Extract the [X, Y] coordinate from the center of the cell holding the provided text.  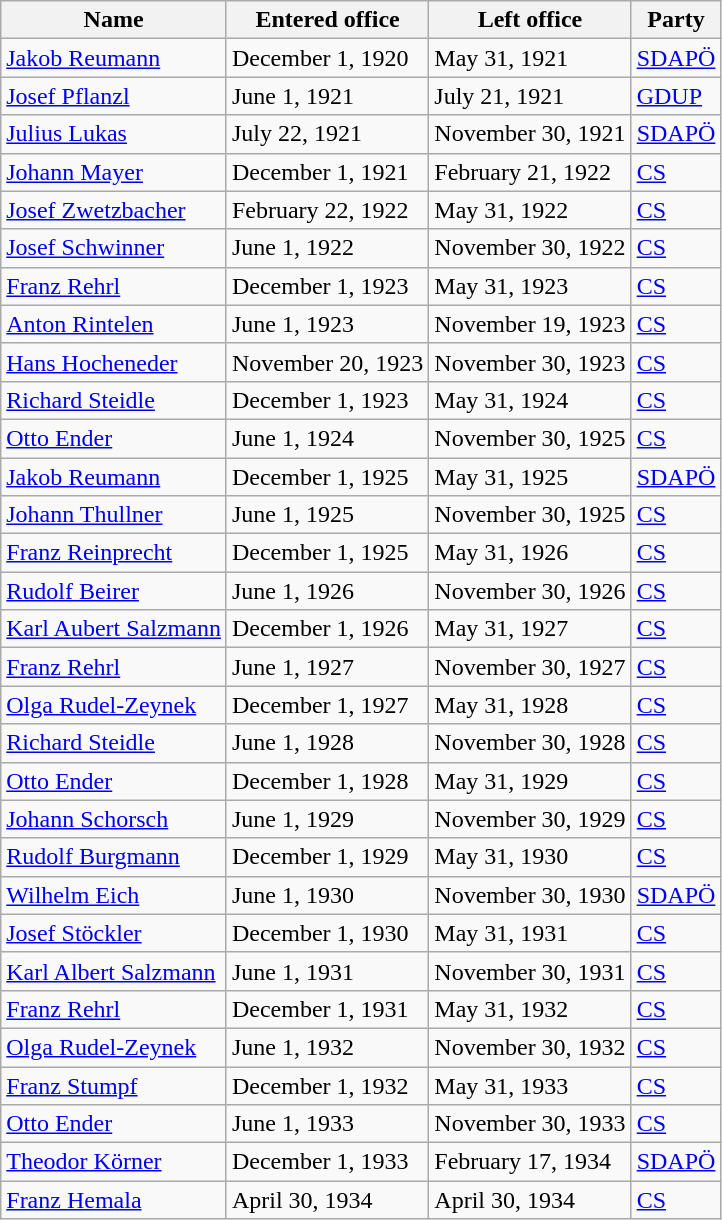
June 1, 1931 [327, 971]
GDUP [676, 96]
February 21, 1922 [530, 172]
December 1, 1929 [327, 857]
Entered office [327, 20]
May 31, 1925 [530, 477]
June 1, 1927 [327, 667]
November 30, 1930 [530, 895]
June 1, 1924 [327, 438]
June 1, 1923 [327, 324]
Wilhelm Eich [114, 895]
May 31, 1932 [530, 1009]
May 31, 1921 [530, 58]
Left office [530, 20]
February 17, 1934 [530, 1162]
June 1, 1921 [327, 96]
November 30, 1929 [530, 819]
Karl Albert Salzmann [114, 971]
November 30, 1923 [530, 362]
Party [676, 20]
June 1, 1933 [327, 1124]
December 1, 1926 [327, 629]
May 31, 1930 [530, 857]
Johann Mayer [114, 172]
February 22, 1922 [327, 210]
Name [114, 20]
Julius Lukas [114, 134]
June 1, 1928 [327, 743]
November 30, 1933 [530, 1124]
June 1, 1925 [327, 515]
May 31, 1928 [530, 705]
July 22, 1921 [327, 134]
November 30, 1931 [530, 971]
Rudolf Beirer [114, 591]
Franz Reinprecht [114, 553]
Johann Schorsch [114, 819]
May 31, 1931 [530, 933]
Rudolf Burgmann [114, 857]
Franz Hemala [114, 1200]
November 30, 1932 [530, 1047]
December 1, 1930 [327, 933]
July 21, 1921 [530, 96]
May 31, 1926 [530, 553]
May 31, 1923 [530, 286]
June 1, 1930 [327, 895]
December 1, 1921 [327, 172]
May 31, 1922 [530, 210]
May 31, 1927 [530, 629]
Josef Stöckler [114, 933]
Josef Schwinner [114, 248]
Josef Pflanzl [114, 96]
December 1, 1920 [327, 58]
December 1, 1927 [327, 705]
Theodor Körner [114, 1162]
November 30, 1927 [530, 667]
May 31, 1924 [530, 400]
June 1, 1929 [327, 819]
Anton Rintelen [114, 324]
June 1, 1926 [327, 591]
December 1, 1931 [327, 1009]
November 30, 1928 [530, 743]
June 1, 1922 [327, 248]
December 1, 1933 [327, 1162]
Franz Stumpf [114, 1085]
November 30, 1921 [530, 134]
December 1, 1928 [327, 781]
June 1, 1932 [327, 1047]
Johann Thullner [114, 515]
Karl Aubert Salzmann [114, 629]
May 31, 1929 [530, 781]
November 30, 1922 [530, 248]
November 19, 1923 [530, 324]
Josef Zwetzbacher [114, 210]
May 31, 1933 [530, 1085]
November 30, 1926 [530, 591]
Hans Hocheneder [114, 362]
December 1, 1932 [327, 1085]
November 20, 1923 [327, 362]
